Pinpoint the cell where the given text exists, returning its [X, Y] midpoint coordinate. 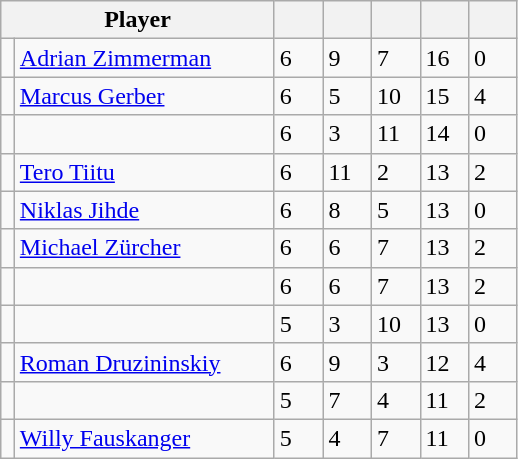
Michael Zürcher [144, 248]
8 [348, 210]
14 [444, 134]
Tero Tiitu [144, 172]
Willy Fauskanger [144, 438]
12 [444, 362]
Marcus Gerber [144, 96]
Niklas Jihde [144, 210]
Player [138, 20]
15 [444, 96]
Adrian Zimmerman [144, 58]
Roman Druzininskiy [144, 362]
16 [444, 58]
